Pinpoint the cell where the given text exists, returning its [x, y] midpoint coordinate. 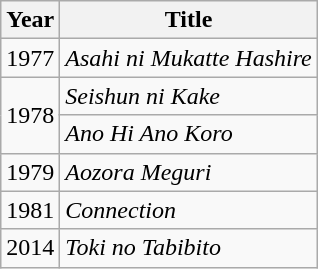
Title [188, 20]
Year [30, 20]
Toki no Tabibito [188, 248]
1978 [30, 115]
Asahi ni Mukatte Hashire [188, 58]
Ano Hi Ano Koro [188, 134]
Seishun ni Kake [188, 96]
Aozora Meguri [188, 172]
Connection [188, 210]
1979 [30, 172]
1977 [30, 58]
2014 [30, 248]
1981 [30, 210]
